Locate the cell with the specified text and output its [X, Y] center coordinate. 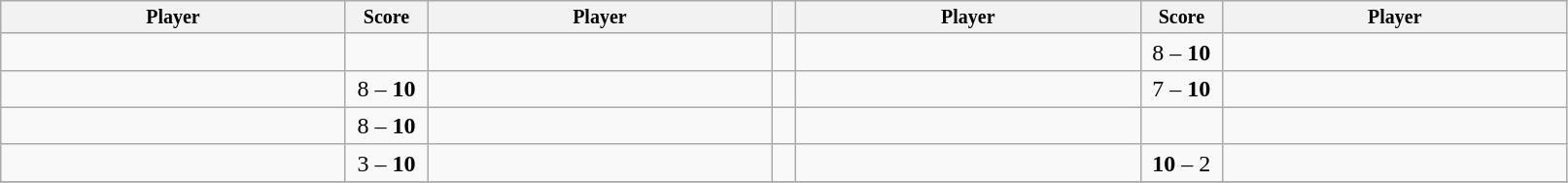
3 – 10 [386, 163]
10 – 2 [1181, 163]
7 – 10 [1181, 89]
